Detect which cell encompasses the target text, then output its (X, Y) center coordinate. 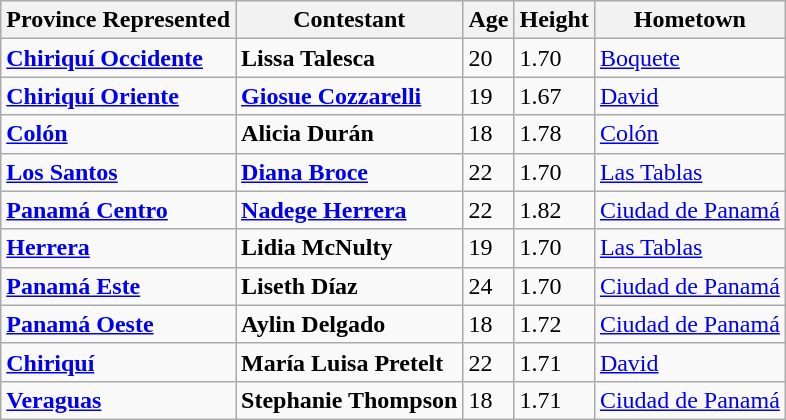
Contestant (350, 20)
Province Represented (118, 20)
Height (554, 20)
Hometown (690, 20)
Diana Broce (350, 172)
24 (488, 286)
Liseth Díaz (350, 286)
Giosue Cozzarelli (350, 96)
Aylin Delgado (350, 324)
Chiriquí Occidente (118, 58)
1.72 (554, 324)
Panamá Este (118, 286)
Lidia McNulty (350, 248)
1.78 (554, 134)
Alicia Durán (350, 134)
20 (488, 58)
Panamá Centro (118, 210)
Chiriquí Oriente (118, 96)
1.82 (554, 210)
Boquete (690, 58)
1.67 (554, 96)
Age (488, 20)
Lissa Talesca (350, 58)
Veraguas (118, 400)
María Luisa Pretelt (350, 362)
Panamá Oeste (118, 324)
Stephanie Thompson (350, 400)
Nadege Herrera (350, 210)
Chiriquí (118, 362)
Herrera (118, 248)
Los Santos (118, 172)
